Return (X, Y) of the center of cell containing provided text 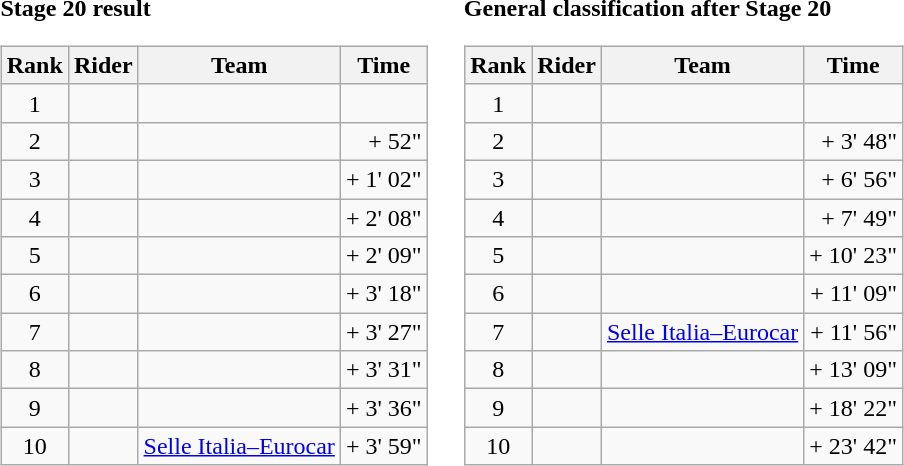
+ 10' 23" (854, 256)
+ 2' 09" (384, 256)
+ 23' 42" (854, 446)
+ 3' 59" (384, 446)
+ 1' 02" (384, 179)
+ 3' 48" (854, 141)
+ 6' 56" (854, 179)
+ 18' 22" (854, 408)
+ 52" (384, 141)
+ 11' 56" (854, 332)
+ 2' 08" (384, 217)
+ 13' 09" (854, 370)
+ 3' 36" (384, 408)
+ 7' 49" (854, 217)
+ 3' 27" (384, 332)
+ 3' 31" (384, 370)
+ 11' 09" (854, 294)
+ 3' 18" (384, 294)
